Scan for the cell matching the given text and deliver its (x, y) coordinate at center. 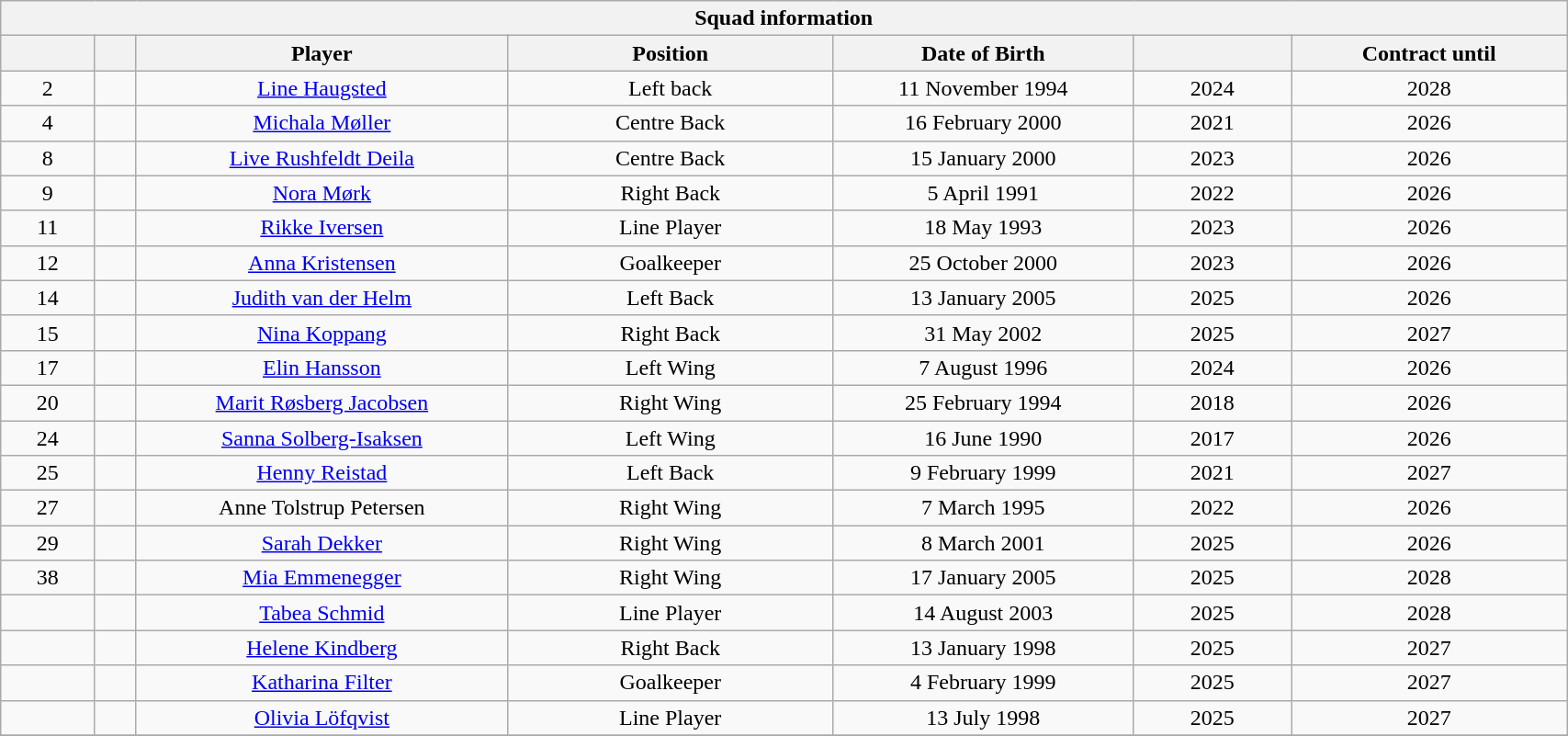
Helene Kindberg (321, 648)
25 October 2000 (983, 263)
Player (321, 53)
11 (48, 228)
Date of Birth (983, 53)
13 July 1998 (983, 718)
Mia Emmenegger (321, 578)
Olivia Löfqvist (321, 718)
5 April 1991 (983, 193)
Line Haugsted (321, 88)
17 (48, 368)
Katharina Filter (321, 683)
27 (48, 508)
25 February 1994 (983, 402)
18 May 1993 (983, 228)
Nina Koppang (321, 333)
38 (48, 578)
16 February 2000 (983, 123)
31 May 2002 (983, 333)
8 March 2001 (983, 543)
Nora Mørk (321, 193)
Contract until (1429, 53)
Anne Tolstrup Petersen (321, 508)
Judith van der Helm (321, 298)
Sarah Dekker (321, 543)
Henny Reistad (321, 473)
16 June 1990 (983, 438)
4 (48, 123)
Position (671, 53)
8 (48, 158)
Elin Hansson (321, 368)
7 August 1996 (983, 368)
Squad information (784, 18)
13 January 1998 (983, 648)
9 (48, 193)
15 (48, 333)
Sanna Solberg-Isaksen (321, 438)
Tabea Schmid (321, 613)
2018 (1213, 402)
29 (48, 543)
14 August 2003 (983, 613)
11 November 1994 (983, 88)
2 (48, 88)
20 (48, 402)
Michala Møller (321, 123)
Live Rushfeldt Deila (321, 158)
12 (48, 263)
15 January 2000 (983, 158)
7 March 1995 (983, 508)
Marit Røsberg Jacobsen (321, 402)
14 (48, 298)
9 February 1999 (983, 473)
Left back (671, 88)
2017 (1213, 438)
17 January 2005 (983, 578)
Rikke Iversen (321, 228)
Anna Kristensen (321, 263)
13 January 2005 (983, 298)
25 (48, 473)
4 February 1999 (983, 683)
24 (48, 438)
